From the cell containing the given text, extract its center point as [X, Y] coordinate. 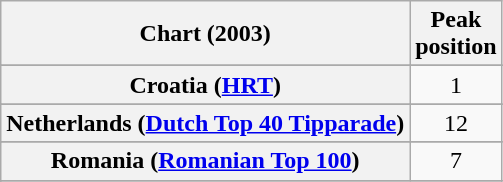
Netherlands (Dutch Top 40 Tipparade) [206, 123]
12 [456, 123]
1 [456, 85]
Croatia (HRT) [206, 85]
7 [456, 161]
Chart (2003) [206, 34]
Peakposition [456, 34]
Romania (Romanian Top 100) [206, 161]
